From the cell containing the given text, extract its center point as (x, y) coordinate. 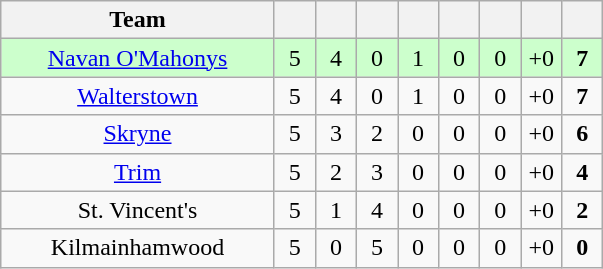
6 (582, 134)
Trim (138, 172)
St. Vincent's (138, 210)
Navan O'Mahonys (138, 58)
Walterstown (138, 96)
Kilmainhamwood (138, 248)
Skryne (138, 134)
Team (138, 20)
